Locate the cell with the specified text and output its [X, Y] center coordinate. 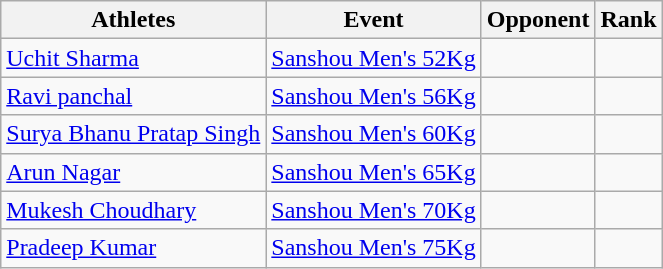
Sanshou Men's 60Kg [374, 134]
Rank [628, 20]
Surya Bhanu Pratap Singh [134, 134]
Event [374, 20]
Sanshou Men's 75Kg [374, 248]
Opponent [538, 20]
Mukesh Choudhary [134, 210]
Sanshou Men's 70Kg [374, 210]
Uchit Sharma [134, 58]
Sanshou Men's 52Kg [374, 58]
Sanshou Men's 65Kg [374, 172]
Pradeep Kumar [134, 248]
Arun Nagar [134, 172]
Sanshou Men's 56Kg [374, 96]
Athletes [134, 20]
Ravi panchal [134, 96]
